Scan for the cell matching the given text and deliver its [X, Y] coordinate at center. 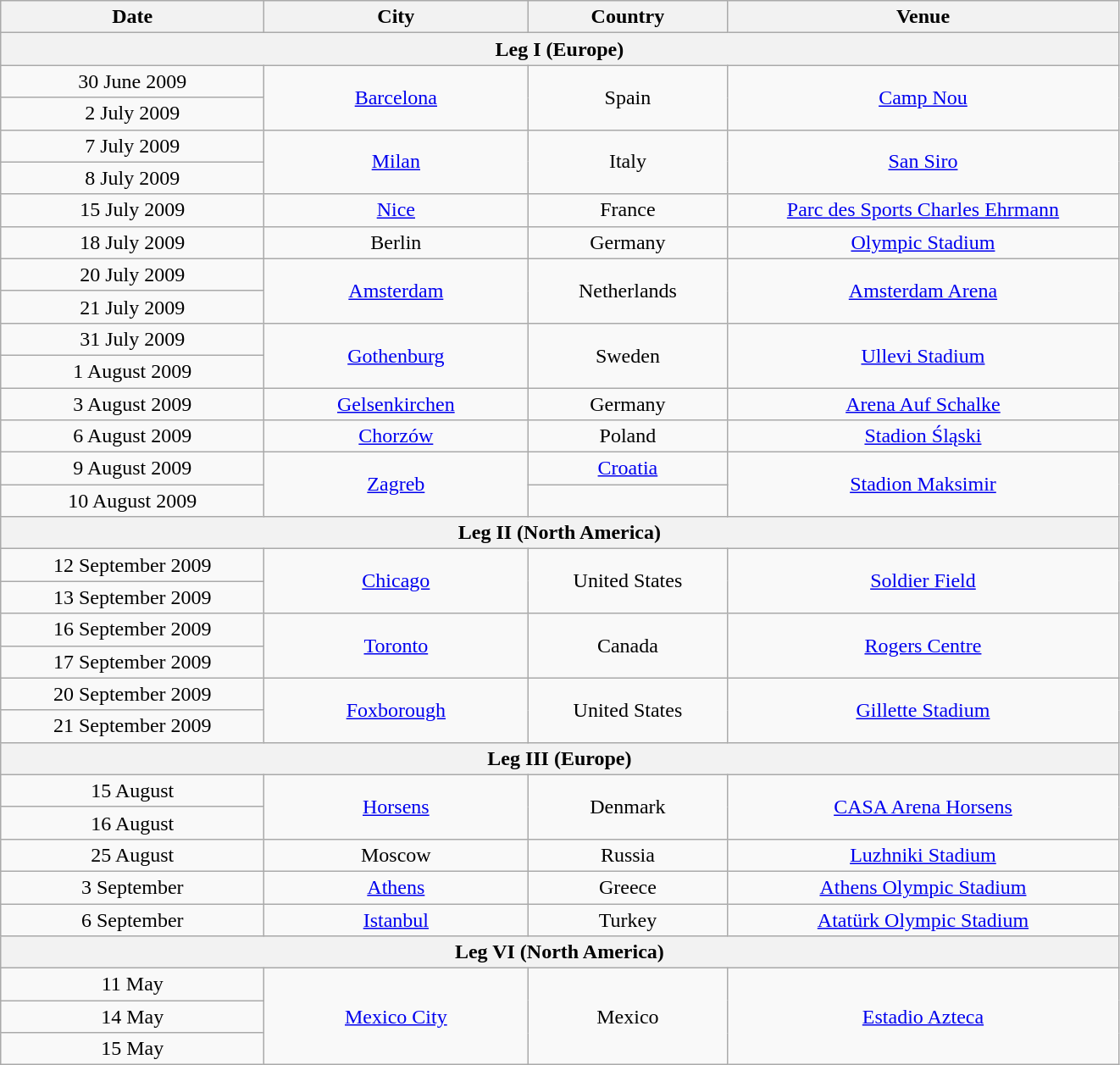
Amsterdam [396, 291]
Luzhniki Stadium [923, 855]
18 July 2009 [132, 242]
20 July 2009 [132, 275]
17 September 2009 [132, 662]
Italy [628, 162]
25 August [132, 855]
Canada [628, 646]
31 July 2009 [132, 339]
Date [132, 17]
Berlin [396, 242]
Moscow [396, 855]
Chicago [396, 581]
20 September 2009 [132, 694]
City [396, 17]
15 August [132, 790]
Mexico [628, 1017]
Leg II (North America) [559, 533]
Ullevi Stadium [923, 355]
Camp Nou [923, 97]
Leg I (Europe) [559, 49]
15 July 2009 [132, 210]
21 July 2009 [132, 307]
Arena Auf Schalke [923, 404]
21 September 2009 [132, 726]
Chorzów [396, 436]
Estadio Azteca [923, 1017]
Soldier Field [923, 581]
Athens [396, 887]
6 September [132, 919]
Stadion Śląski [923, 436]
Sweden [628, 355]
7 July 2009 [132, 146]
San Siro [923, 162]
CASA Arena Horsens [923, 807]
8 July 2009 [132, 178]
10 August 2009 [132, 501]
Gelsenkirchen [396, 404]
Barcelona [396, 97]
Olympic Stadium [923, 242]
6 August 2009 [132, 436]
Croatia [628, 469]
11 May [132, 985]
Parc des Sports Charles Ehrmann [923, 210]
Nice [396, 210]
3 August 2009 [132, 404]
Turkey [628, 919]
Poland [628, 436]
9 August 2009 [132, 469]
Horsens [396, 807]
Denmark [628, 807]
Russia [628, 855]
16 September 2009 [132, 630]
France [628, 210]
Zagreb [396, 485]
13 September 2009 [132, 597]
Toronto [396, 646]
Stadion Maksimir [923, 485]
Amsterdam Arena [923, 291]
Gillette Stadium [923, 710]
Country [628, 17]
30 June 2009 [132, 81]
1 August 2009 [132, 371]
Gothenburg [396, 355]
Athens Olympic Stadium [923, 887]
16 August [132, 823]
Spain [628, 97]
Leg VI (North America) [559, 952]
Atatürk Olympic Stadium [923, 919]
Venue [923, 17]
Milan [396, 162]
Leg III (Europe) [559, 758]
12 September 2009 [132, 565]
Rogers Centre [923, 646]
Istanbul [396, 919]
Mexico City [396, 1017]
14 May [132, 1017]
2 July 2009 [132, 114]
3 September [132, 887]
Foxborough [396, 710]
15 May [132, 1049]
Netherlands [628, 291]
Greece [628, 887]
